Find where the given text appears and provide that cell's center as (x, y) coordinate. 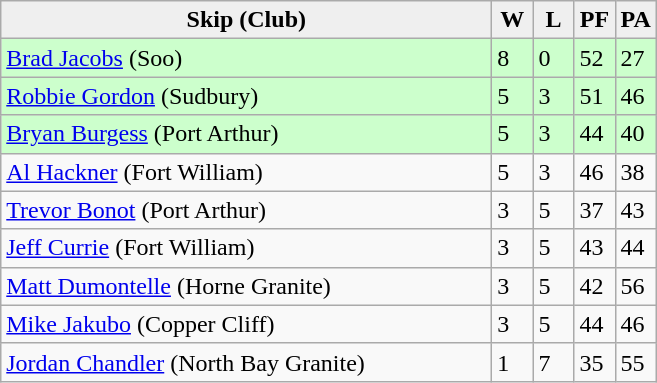
Trevor Bonot (Port Arthur) (246, 210)
51 (594, 96)
27 (636, 58)
56 (636, 286)
Skip (Club) (246, 20)
Robbie Gordon (Sudbury) (246, 96)
55 (636, 362)
Brad Jacobs (Soo) (246, 58)
PF (594, 20)
40 (636, 134)
42 (594, 286)
8 (512, 58)
52 (594, 58)
Jordan Chandler (North Bay Granite) (246, 362)
38 (636, 172)
L (554, 20)
W (512, 20)
Bryan Burgess (Port Arthur) (246, 134)
1 (512, 362)
Mike Jakubo (Copper Cliff) (246, 324)
0 (554, 58)
Jeff Currie (Fort William) (246, 248)
7 (554, 362)
35 (594, 362)
PA (636, 20)
37 (594, 210)
Matt Dumontelle (Horne Granite) (246, 286)
Al Hackner (Fort William) (246, 172)
